Return (x, y) of the center of cell containing provided text 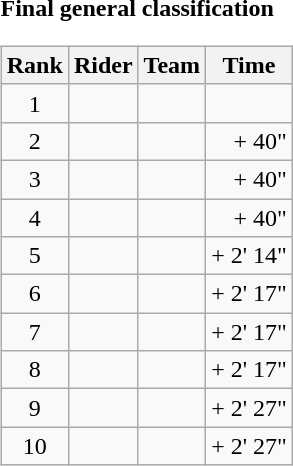
8 (34, 370)
7 (34, 332)
2 (34, 141)
Rank (34, 65)
+ 2' 14" (250, 256)
1 (34, 103)
Team (172, 65)
10 (34, 446)
9 (34, 408)
4 (34, 217)
Time (250, 65)
5 (34, 256)
6 (34, 294)
3 (34, 179)
Rider (103, 65)
